Search for the cell housing the specified text and yield its (x, y) center coordinate. 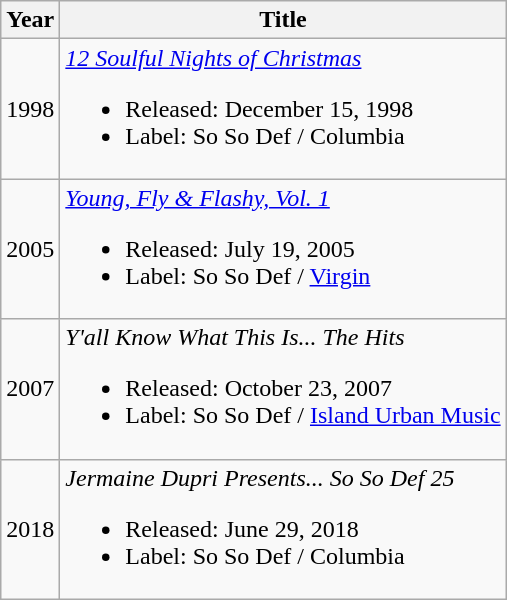
Title (283, 20)
1998 (30, 109)
Y'all Know What This Is... The HitsReleased: October 23, 2007Label: So So Def / Island Urban Music (283, 389)
2018 (30, 529)
Year (30, 20)
Young, Fly & Flashy, Vol. 1Released: July 19, 2005Label: So So Def / Virgin (283, 249)
2005 (30, 249)
2007 (30, 389)
Jermaine Dupri Presents... So So Def 25Released: June 29, 2018Label: So So Def / Columbia (283, 529)
12 Soulful Nights of ChristmasReleased: December 15, 1998Label: So So Def / Columbia (283, 109)
